Identify which cell holds the provided text, then report its (X, Y) central coordinate. 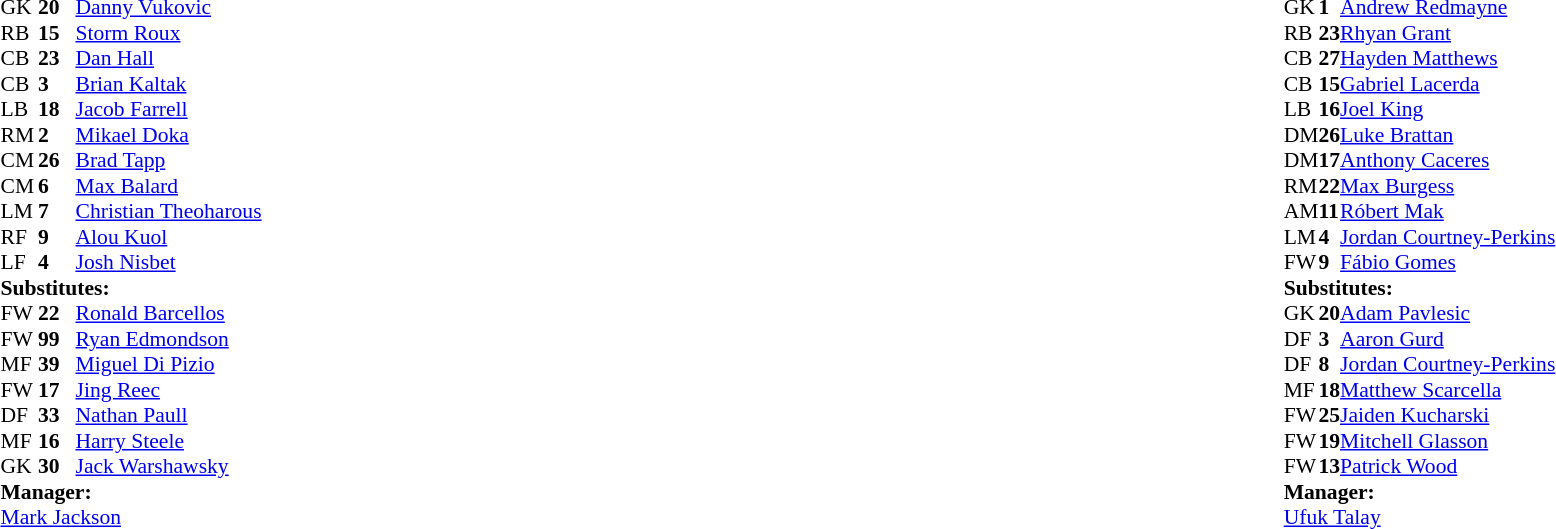
Joel King (1448, 109)
Max Balard (169, 186)
Jack Warshawsky (169, 467)
Jacob Farrell (169, 109)
Mikael Doka (169, 135)
AM (1302, 211)
Brian Kaltak (169, 84)
99 (57, 339)
33 (57, 415)
Fábio Gomes (1448, 263)
LF (19, 263)
Jing Reec (169, 390)
7 (57, 211)
30 (57, 467)
Dan Hall (169, 59)
Rhyan Grant (1448, 33)
20 (1329, 313)
Jaiden Kucharski (1448, 415)
6 (57, 186)
Ronald Barcellos (169, 313)
Christian Theoharous (169, 211)
Harry Steele (169, 441)
13 (1329, 467)
Aaron Gurd (1448, 339)
Miguel Di Pizio (169, 365)
Luke Brattan (1448, 135)
19 (1329, 441)
25 (1329, 415)
Róbert Mak (1448, 211)
Anthony Caceres (1448, 161)
Gabriel Lacerda (1448, 84)
Ryan Edmondson (169, 339)
Adam Pavlesic (1448, 313)
Matthew Scarcella (1448, 390)
Storm Roux (169, 33)
Brad Tapp (169, 161)
11 (1329, 211)
Hayden Matthews (1448, 59)
Josh Nisbet (169, 263)
Alou Kuol (169, 237)
Patrick Wood (1448, 467)
Max Burgess (1448, 186)
8 (1329, 365)
27 (1329, 59)
RF (19, 237)
Mitchell Glasson (1448, 441)
39 (57, 365)
Nathan Paull (169, 415)
2 (57, 135)
